Search for the cell housing the specified text and yield its [X, Y] center coordinate. 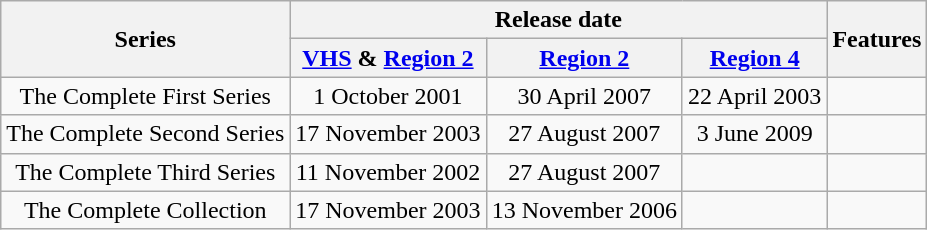
22 April 2003 [754, 96]
Series [146, 39]
1 October 2001 [388, 96]
The Complete First Series [146, 96]
Region 2 [584, 58]
The Complete Second Series [146, 134]
Region 4 [754, 58]
13 November 2006 [584, 210]
The Complete Third Series [146, 172]
Features [877, 39]
VHS & Region 2 [388, 58]
11 November 2002 [388, 172]
30 April 2007 [584, 96]
3 June 2009 [754, 134]
The Complete Collection [146, 210]
Release date [558, 20]
